Pinpoint the cell where the given text exists, returning its [X, Y] midpoint coordinate. 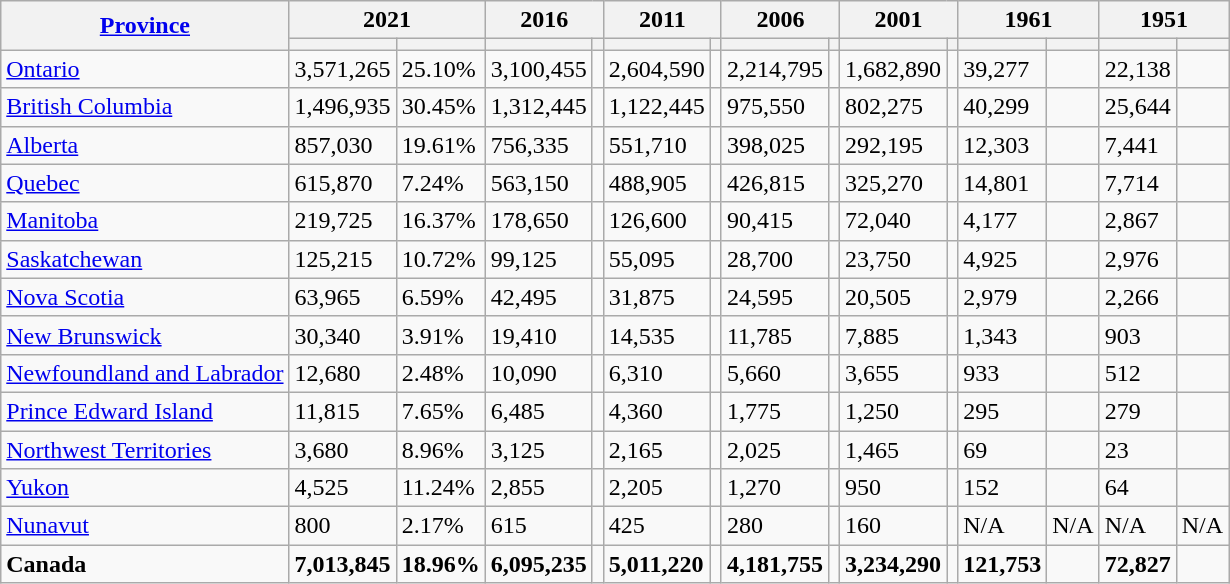
2,604,590 [656, 69]
1,312,445 [538, 107]
11,785 [774, 335]
800 [342, 526]
2,205 [656, 488]
279 [1138, 411]
Province [145, 26]
New Brunswick [145, 335]
2,867 [1138, 221]
426,815 [774, 183]
Manitoba [145, 221]
Saskatchewan [145, 259]
Nunavut [145, 526]
11.24% [440, 488]
2016 [544, 20]
64 [1138, 488]
Canada [145, 564]
6.59% [440, 297]
25,644 [1138, 107]
4,360 [656, 411]
512 [1138, 373]
2,266 [1138, 297]
11,815 [342, 411]
25.10% [440, 69]
425 [656, 526]
1,270 [774, 488]
55,095 [656, 259]
3.91% [440, 335]
1951 [1164, 20]
7,013,845 [342, 564]
121,753 [1002, 564]
3,234,290 [894, 564]
4,177 [1002, 221]
30,340 [342, 335]
125,215 [342, 259]
69 [1002, 449]
24,595 [774, 297]
Prince Edward Island [145, 411]
3,655 [894, 373]
Quebec [145, 183]
42,495 [538, 297]
1961 [1028, 20]
31,875 [656, 297]
292,195 [894, 145]
398,025 [774, 145]
6,095,235 [538, 564]
802,275 [894, 107]
Ontario [145, 69]
British Columbia [145, 107]
12,303 [1002, 145]
14,535 [656, 335]
4,525 [342, 488]
72,827 [1138, 564]
14,801 [1002, 183]
615 [538, 526]
39,277 [1002, 69]
5,660 [774, 373]
1,496,935 [342, 107]
1,343 [1002, 335]
7,714 [1138, 183]
7,441 [1138, 145]
2,025 [774, 449]
903 [1138, 335]
7.24% [440, 183]
2001 [899, 20]
295 [1002, 411]
975,550 [774, 107]
40,299 [1002, 107]
3,680 [342, 449]
756,335 [538, 145]
23 [1138, 449]
1,465 [894, 449]
4,181,755 [774, 564]
488,905 [656, 183]
12,680 [342, 373]
5,011,220 [656, 564]
160 [894, 526]
950 [894, 488]
126,600 [656, 221]
325,270 [894, 183]
Northwest Territories [145, 449]
7.65% [440, 411]
219,725 [342, 221]
933 [1002, 373]
Newfoundland and Labrador [145, 373]
2,979 [1002, 297]
152 [1002, 488]
6,485 [538, 411]
1,122,445 [656, 107]
30.45% [440, 107]
7,885 [894, 335]
1,682,890 [894, 69]
563,150 [538, 183]
280 [774, 526]
2011 [662, 20]
2,976 [1138, 259]
23,750 [894, 259]
615,870 [342, 183]
20,505 [894, 297]
Nova Scotia [145, 297]
22,138 [1138, 69]
3,125 [538, 449]
857,030 [342, 145]
28,700 [774, 259]
2,214,795 [774, 69]
8.96% [440, 449]
6,310 [656, 373]
3,100,455 [538, 69]
16.37% [440, 221]
10.72% [440, 259]
178,650 [538, 221]
2,855 [538, 488]
1,250 [894, 411]
19.61% [440, 145]
90,415 [774, 221]
63,965 [342, 297]
10,090 [538, 373]
99,125 [538, 259]
3,571,265 [342, 69]
2.17% [440, 526]
4,925 [1002, 259]
2021 [387, 20]
72,040 [894, 221]
19,410 [538, 335]
2006 [780, 20]
551,710 [656, 145]
2.48% [440, 373]
Yukon [145, 488]
2,165 [656, 449]
18.96% [440, 564]
Alberta [145, 145]
1,775 [774, 411]
